Detect which cell encompasses the target text, then output its [x, y] center coordinate. 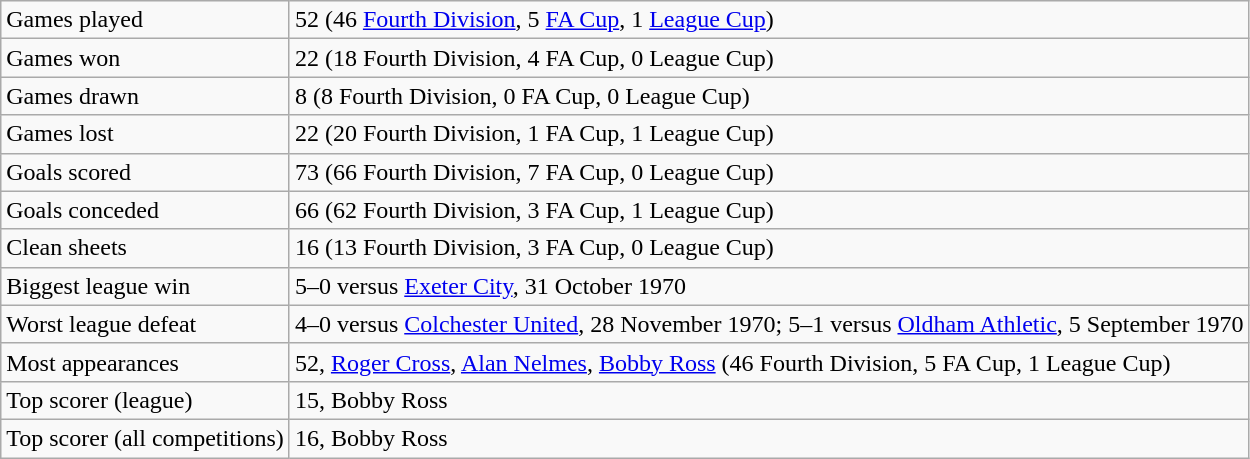
4–0 versus Colchester United, 28 November 1970; 5–1 versus Oldham Athletic, 5 September 1970 [769, 324]
Most appearances [146, 362]
Top scorer (all competitions) [146, 438]
Biggest league win [146, 286]
Worst league defeat [146, 324]
Games won [146, 58]
Top scorer (league) [146, 400]
15, Bobby Ross [769, 400]
22 (20 Fourth Division, 1 FA Cup, 1 League Cup) [769, 134]
73 (66 Fourth Division, 7 FA Cup, 0 League Cup) [769, 172]
16 (13 Fourth Division, 3 FA Cup, 0 League Cup) [769, 248]
52 (46 Fourth Division, 5 FA Cup, 1 League Cup) [769, 20]
8 (8 Fourth Division, 0 FA Cup, 0 League Cup) [769, 96]
Clean sheets [146, 248]
Games lost [146, 134]
Games played [146, 20]
5–0 versus Exeter City, 31 October 1970 [769, 286]
22 (18 Fourth Division, 4 FA Cup, 0 League Cup) [769, 58]
Games drawn [146, 96]
52, Roger Cross, Alan Nelmes, Bobby Ross (46 Fourth Division, 5 FA Cup, 1 League Cup) [769, 362]
66 (62 Fourth Division, 3 FA Cup, 1 League Cup) [769, 210]
Goals conceded [146, 210]
16, Bobby Ross [769, 438]
Goals scored [146, 172]
